Return the (x, y) coordinate for the center point of the cell that contains the specified text.  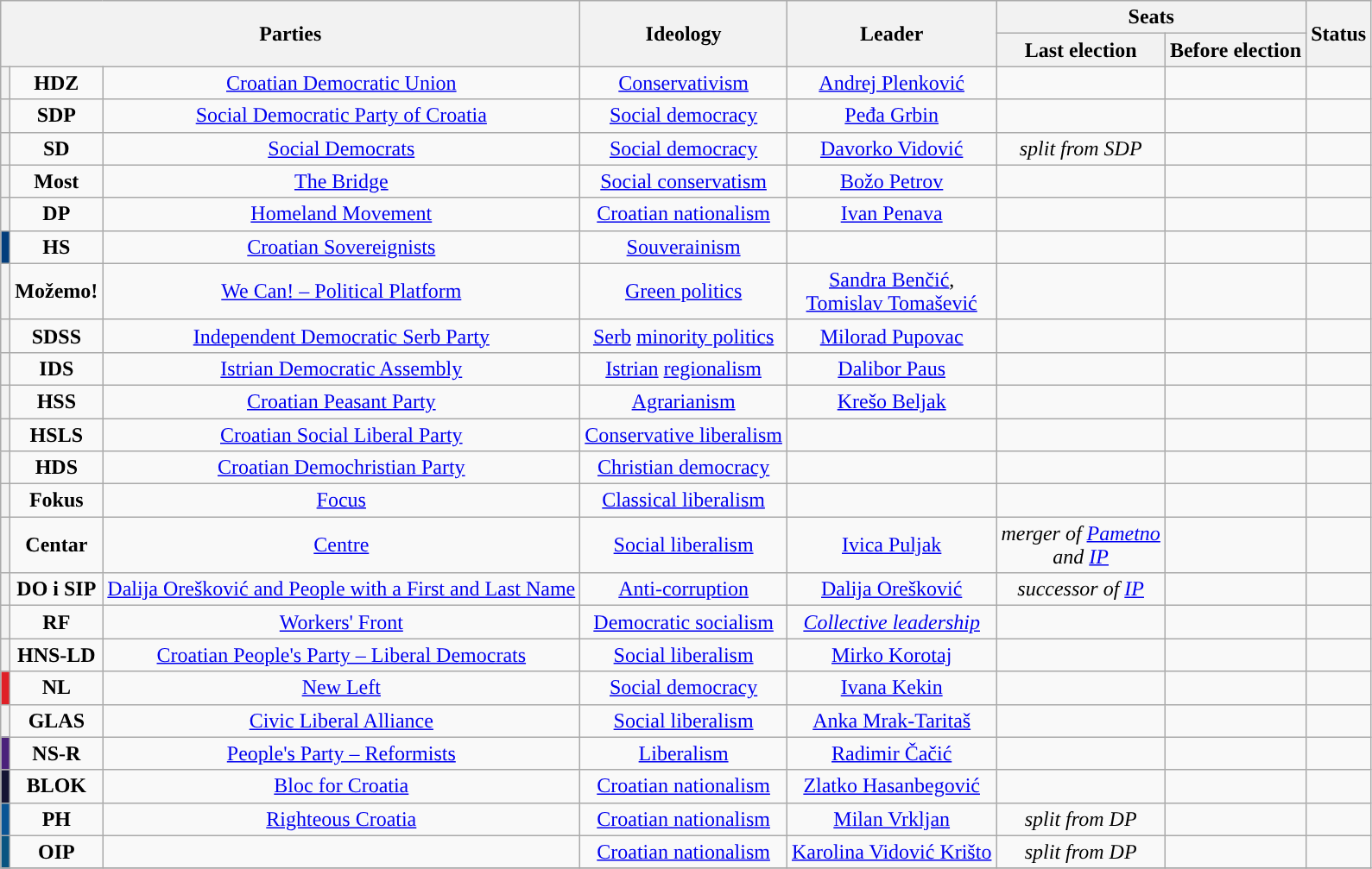
Krešo Beljak (891, 401)
Ivica Puljak (891, 545)
Istrian Democratic Assembly (342, 368)
Croatian Sovereignists (342, 247)
HS (57, 247)
SDSS (57, 336)
Parties (290, 34)
Souverainism (684, 247)
successor of IP (1081, 589)
Independent Democratic Serb Party (342, 336)
HDS (57, 468)
HDZ (57, 83)
Serb minority politics (684, 336)
People's Party – Reformists (342, 753)
Croatian Social Liberal Party (342, 434)
Božo Petrov (891, 181)
Workers' Front (342, 622)
Centre (342, 545)
Homeland Movement (342, 214)
Social Democratic Party of Croatia (342, 116)
Focus (342, 501)
DP (57, 214)
Democratic socialism (684, 622)
Righteous Croatia (342, 819)
New Left (342, 688)
Croatian People's Party – Liberal Democrats (342, 655)
Dalija Orešković and People with a First and Last Name (342, 589)
Classical liberalism (684, 501)
HNS-LD (57, 655)
Croatian Peasant Party (342, 401)
Social Democrats (342, 148)
Most (57, 181)
Ideology (684, 34)
Centar (57, 545)
Croatian Democratic Union (342, 83)
Conservativism (684, 83)
Conservative liberalism (684, 434)
Leader (891, 34)
OIP (57, 852)
Zlatko Hasanbegović (891, 786)
The Bridge (342, 181)
BLOK (57, 786)
Social conservatism (684, 181)
Ivana Kekin (891, 688)
split from SDP (1081, 148)
Radimir Čačić (891, 753)
PH (57, 819)
Fokus (57, 501)
Ivan Penava (891, 214)
Dalija Orešković (891, 589)
DO i SIP (57, 589)
Mirko Korotaj (891, 655)
Istrian regionalism (684, 368)
Možemo! (57, 292)
Bloc for Croatia (342, 786)
Andrej Plenković (891, 83)
Agrarianism (684, 401)
Seats (1152, 17)
HSS (57, 401)
Civic Liberal Alliance (342, 721)
Sandra Benčić,Tomislav Tomašević (891, 292)
SDP (57, 116)
We Can! – Political Platform (342, 292)
RF (57, 622)
Green politics (684, 292)
merger of Pametnoand IP (1081, 545)
Karolina Vidović Krišto (891, 852)
Liberalism (684, 753)
Before election (1235, 50)
Status (1338, 34)
Milan Vrkljan (891, 819)
Collective leadership (891, 622)
SD (57, 148)
HSLS (57, 434)
Last election (1081, 50)
Croatian Demochristian Party (342, 468)
NL (57, 688)
Anti-corruption (684, 589)
Dalibor Paus (891, 368)
NS-R (57, 753)
Christian democracy (684, 468)
Peđa Grbin (891, 116)
IDS (57, 368)
GLAS (57, 721)
Davorko Vidović (891, 148)
Anka Mrak-Taritaš (891, 721)
Milorad Pupovac (891, 336)
